Find where the given text appears and provide that cell's center as [x, y] coordinate. 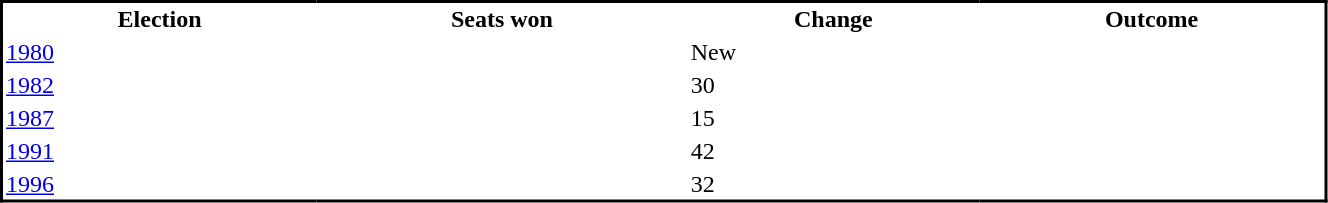
New [834, 52]
32 [834, 184]
Election [160, 19]
30 [834, 86]
Change [834, 19]
Outcome [1152, 19]
15 [834, 118]
1987 [160, 118]
1996 [160, 184]
42 [834, 152]
Seats won [502, 19]
1991 [160, 152]
1980 [160, 52]
1982 [160, 86]
